Provide the (X, Y) coordinate of the cell's center where the given text is located.  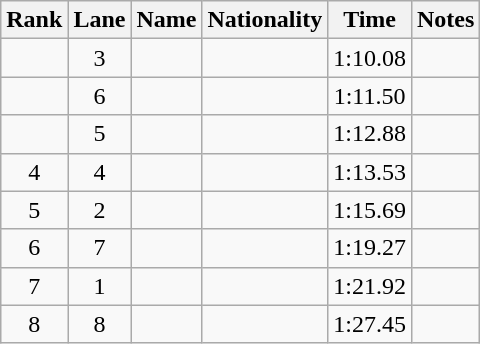
Lane (100, 20)
1:27.45 (370, 324)
1:19.27 (370, 248)
2 (100, 210)
1:12.88 (370, 134)
1:21.92 (370, 286)
Time (370, 20)
1 (100, 286)
3 (100, 58)
1:11.50 (370, 96)
1:13.53 (370, 172)
Notes (445, 20)
Name (166, 20)
1:10.08 (370, 58)
Nationality (265, 20)
1:15.69 (370, 210)
Rank (34, 20)
